Search for the cell housing the specified text and yield its [X, Y] center coordinate. 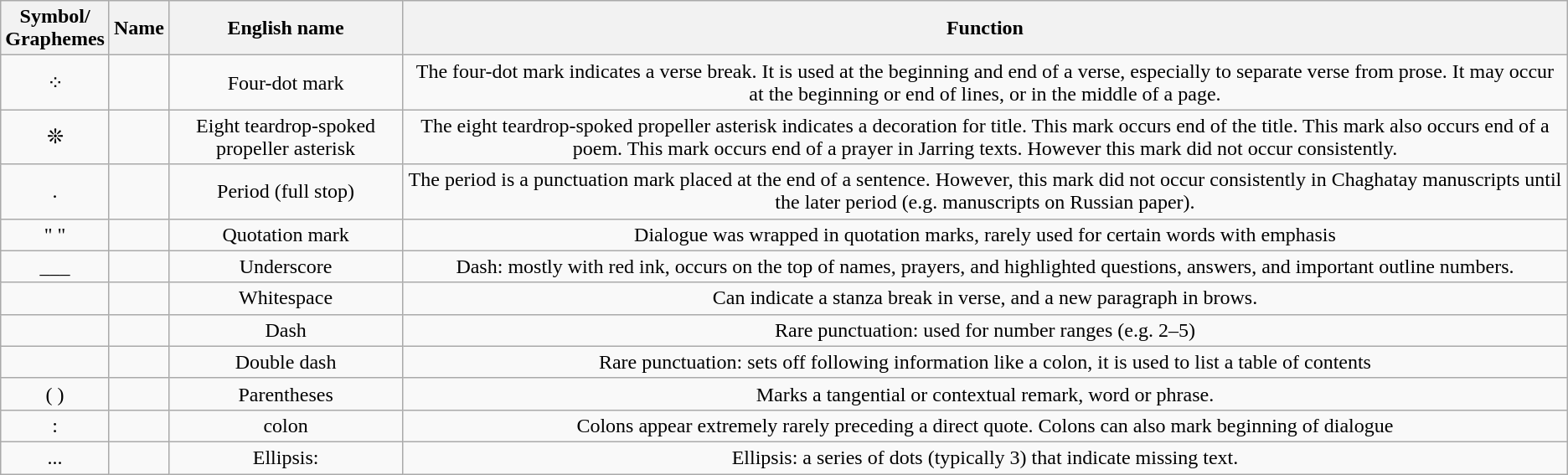
Whitespace [286, 298]
colon [286, 426]
... [55, 457]
Marks a tangential or contextual remark, word or phrase. [985, 394]
. [55, 191]
Parentheses [286, 394]
: [55, 426]
Symbol/Graphemes [55, 28]
Double dash [286, 362]
" " [55, 235]
❊ [55, 137]
Period (full stop) [286, 191]
Four-dot mark [286, 82]
Rare punctuation: used for number ranges (e.g. 2–5) [985, 330]
Rare punctuation: sets off following information like a colon, it is used to list a table of contents [985, 362]
Can indicate a stanza break in verse, and a new paragraph in brows. [985, 298]
Function [985, 28]
English name [286, 28]
Eight teardrop-spoked propeller asterisk [286, 137]
( ) [55, 394]
⁘ [55, 82]
Underscore [286, 266]
Dialogue was wrapped in quotation marks, rarely used for certain words with emphasis [985, 235]
Ellipsis: [286, 457]
Dash: mostly with red ink, occurs on the top of names, prayers, and highlighted questions, answers, and important outline numbers. [985, 266]
Ellipsis: a series of dots (typically 3) that indicate missing text. [985, 457]
Quotation mark [286, 235]
Dash [286, 330]
Name [139, 28]
___ [55, 266]
Colons appear extremely rarely preceding a direct quote. Colons can also mark beginning of dialogue [985, 426]
